Search for the cell housing the specified text and yield its (x, y) center coordinate. 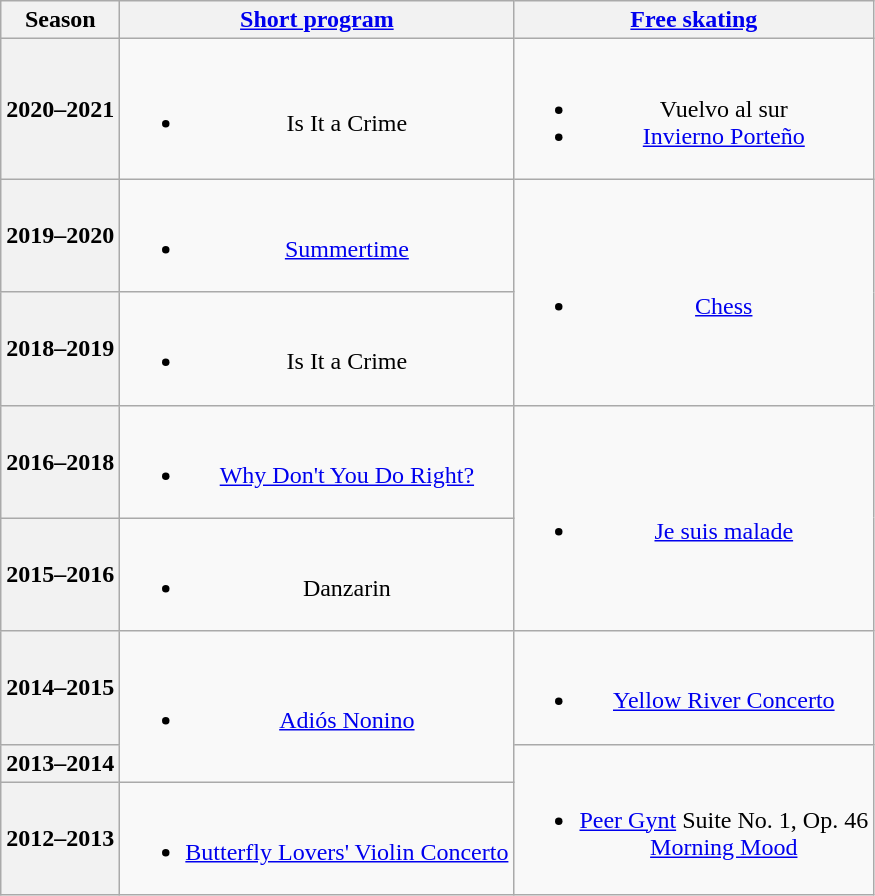
Season (60, 20)
2018–2019 (60, 348)
2016–2018 (60, 462)
2015–2016 (60, 574)
2013–2014 (60, 763)
2012–2013 (60, 838)
Free skating (694, 20)
Summertime (317, 236)
Why Don't You Do Right? (317, 462)
Chess (694, 292)
2014–2015 (60, 688)
Vuelvo al surInvierno Porteño (694, 109)
2019–2020 (60, 236)
Danzarin (317, 574)
2020–2021 (60, 109)
Adiós Nonino (317, 706)
Yellow River Concerto (694, 688)
Butterfly Lovers' Violin Concerto (317, 838)
Je suis malade (694, 518)
Short program (317, 20)
Peer Gynt Suite No. 1, Op. 46 Morning Mood (694, 820)
